Search for the cell housing the specified text and yield its [x, y] center coordinate. 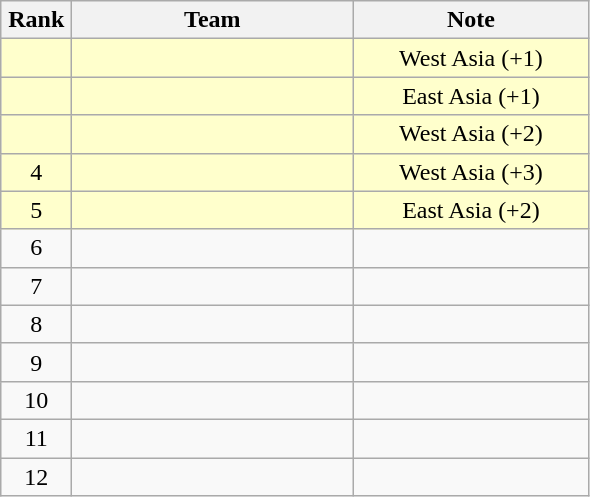
12 [36, 477]
5 [36, 210]
9 [36, 362]
Team [212, 20]
Rank [36, 20]
East Asia (+2) [471, 210]
10 [36, 400]
West Asia (+3) [471, 172]
8 [36, 324]
11 [36, 438]
West Asia (+2) [471, 134]
West Asia (+1) [471, 58]
4 [36, 172]
East Asia (+1) [471, 96]
6 [36, 248]
7 [36, 286]
Note [471, 20]
